Extract the (X, Y) coordinate from the center of the cell holding the provided text.  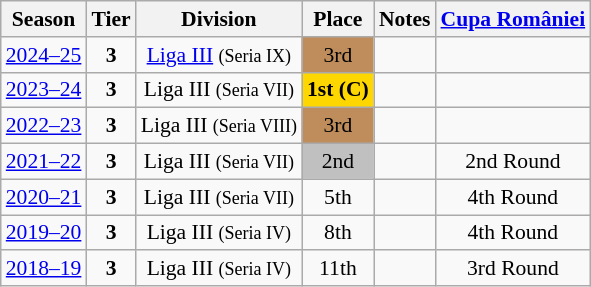
2024–25 (44, 55)
2018–19 (44, 269)
2nd (338, 162)
2nd Round (514, 162)
Notes (405, 19)
1st (C) (338, 90)
Place (338, 19)
Tier (110, 19)
Season (44, 19)
8th (338, 233)
2023–24 (44, 90)
Liga III (Seria VIII) (219, 126)
2019–20 (44, 233)
2020–21 (44, 197)
5th (338, 197)
Cupa României (514, 19)
Liga III (Seria IX) (219, 55)
3rd Round (514, 269)
2021–22 (44, 162)
2022–23 (44, 126)
Division (219, 19)
11th (338, 269)
